Locate the cell with the specified text and output its (x, y) center coordinate. 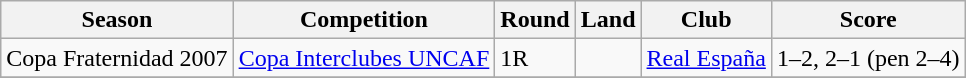
Season (117, 20)
Copa Fraternidad 2007 (117, 58)
1–2, 2–1 (pen 2–4) (868, 58)
Copa Interclubes UNCAF (364, 58)
Competition (364, 20)
Score (868, 20)
Real España (706, 58)
Round (535, 20)
Land (608, 20)
1R (535, 58)
Club (706, 20)
